Return the (x, y) coordinate for the center point of the cell that contains the specified text.  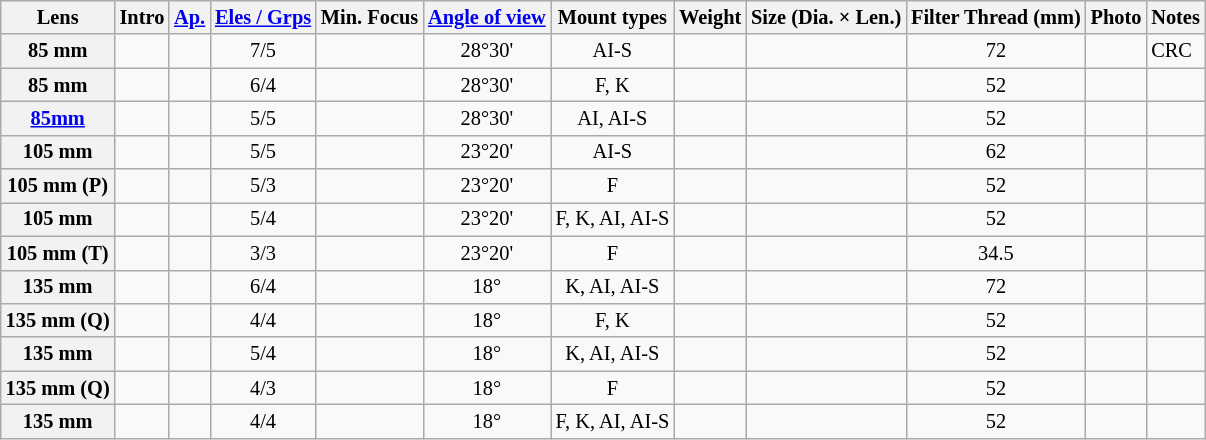
Size (Dia. × Len.) (826, 17)
62 (996, 152)
Ap. (190, 17)
Mount types (613, 17)
CRC (1175, 51)
Filter Thread (mm) (996, 17)
Lens (58, 17)
Intro (142, 17)
AI, AI-S (613, 118)
Min. Focus (370, 17)
105 mm (P) (58, 186)
7/5 (263, 51)
Angle of view (486, 17)
34.5 (996, 253)
105 mm (T) (58, 253)
3/3 (263, 253)
4/3 (263, 388)
85mm (58, 118)
Photo (1116, 17)
Weight (710, 17)
5/3 (263, 186)
Notes (1175, 17)
Eles / Grps (263, 17)
